Extract the (x, y) coordinate from the center of the cell holding the provided text.  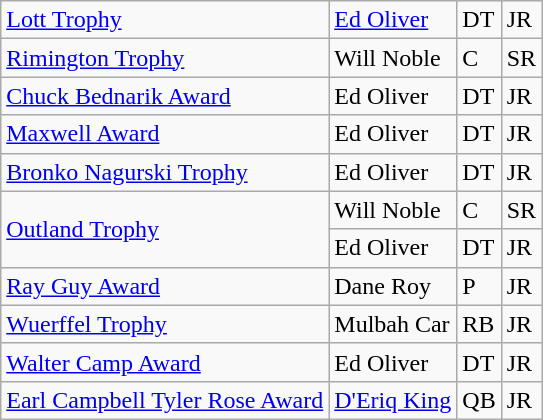
Earl Campbell Tyler Rose Award (165, 400)
Ray Guy Award (165, 286)
Bronko Nagurski Trophy (165, 172)
Wuerffel Trophy (165, 324)
Chuck Bednarik Award (165, 96)
Outland Trophy (165, 229)
Lott Trophy (165, 20)
P (479, 286)
D'Eriq King (393, 400)
QB (479, 400)
Dane Roy (393, 286)
Rimington Trophy (165, 58)
Maxwell Award (165, 134)
Walter Camp Award (165, 362)
Mulbah Car (393, 324)
RB (479, 324)
